Determine the [X, Y] coordinate at the center of the cell enclosing the given text.  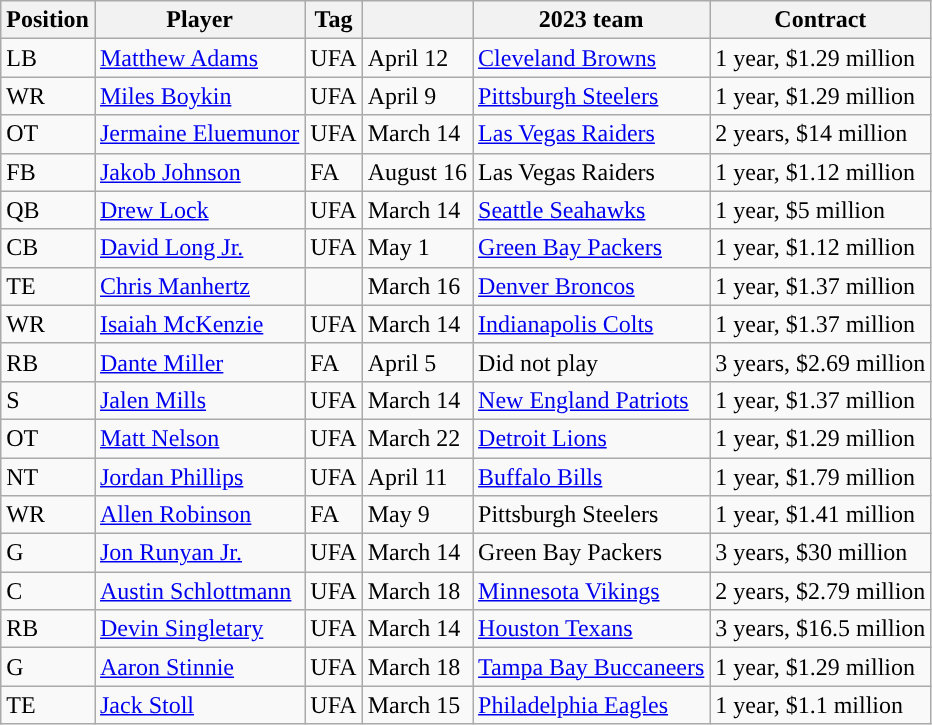
August 16 [417, 172]
2023 team [592, 20]
QB [48, 210]
3 years, $16.5 million [820, 629]
New England Patriots [592, 400]
April 9 [417, 96]
May 9 [417, 515]
CB [48, 248]
April 5 [417, 362]
3 years, $2.69 million [820, 362]
Jon Runyan Jr. [199, 553]
Did not play [592, 362]
Jack Stoll [199, 705]
Cleveland Browns [592, 58]
C [48, 591]
S [48, 400]
Tampa Bay Buccaneers [592, 667]
March 16 [417, 286]
Devin Singletary [199, 629]
Denver Broncos [592, 286]
3 years, $30 million [820, 553]
2 years, $2.79 million [820, 591]
April 11 [417, 477]
Dante Miller [199, 362]
Houston Texans [592, 629]
FB [48, 172]
Detroit Lions [592, 438]
Tag [334, 20]
Jordan Phillips [199, 477]
Jermaine Eluemunor [199, 134]
Drew Lock [199, 210]
Player [199, 20]
1 year, $1.41 million [820, 515]
Minnesota Vikings [592, 591]
March 15 [417, 705]
Matt Nelson [199, 438]
March 22 [417, 438]
Jalen Mills [199, 400]
1 year, $1.1 million [820, 705]
Aaron Stinnie [199, 667]
Miles Boykin [199, 96]
1 year, $5 million [820, 210]
LB [48, 58]
Position [48, 20]
Austin Schlottmann [199, 591]
David Long Jr. [199, 248]
May 1 [417, 248]
Buffalo Bills [592, 477]
NT [48, 477]
2 years, $14 million [820, 134]
April 12 [417, 58]
Indianapolis Colts [592, 324]
Isaiah McKenzie [199, 324]
Allen Robinson [199, 515]
1 year, $1.79 million [820, 477]
Jakob Johnson [199, 172]
Seattle Seahawks [592, 210]
Matthew Adams [199, 58]
Contract [820, 20]
Philadelphia Eagles [592, 705]
Chris Manhertz [199, 286]
